Provide the [X, Y] coordinate of the cell's center where the given text is located.  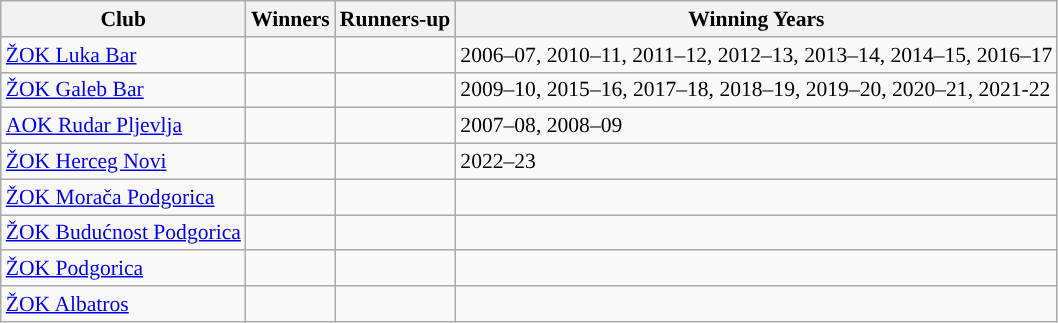
Runners-up [395, 19]
2006–07, 2010–11, 2011–12, 2012–13, 2013–14, 2014–15, 2016–17 [756, 55]
ŽOK Herceg Novi [124, 162]
ŽOK Budućnost Podgorica [124, 233]
ŽOK Morača Podgorica [124, 197]
Winning Years [756, 19]
AOK Rudar Pljevlja [124, 126]
ŽOK Galeb Bar [124, 90]
Winners [290, 19]
ŽOK Luka Bar [124, 55]
2009–10, 2015–16, 2017–18, 2018–19, 2019–20, 2020–21, 2021-22 [756, 90]
2007–08, 2008–09 [756, 126]
Club [124, 19]
2022–23 [756, 162]
ŽOK Albatros [124, 304]
ŽOK Podgorica [124, 269]
